Capture the cell that displays the provided text and extract its (X, Y) central coordinate. 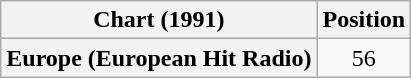
Position (364, 20)
56 (364, 58)
Europe (European Hit Radio) (159, 58)
Chart (1991) (159, 20)
